For the text-containing cell, return its midpoint in (x, y) coordinate format. 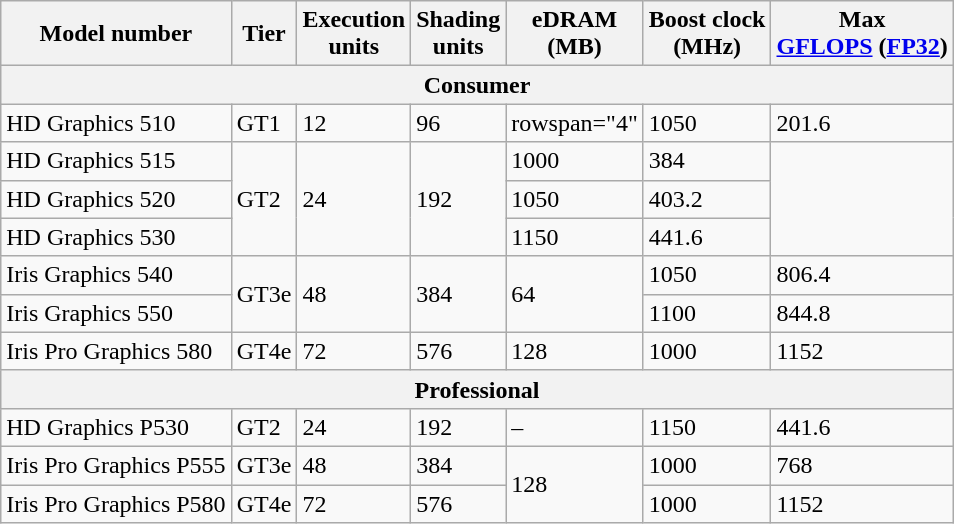
Iris Graphics 550 (116, 313)
Boost clock (MHz) (707, 34)
HD Graphics 530 (116, 237)
eDRAM (MB) (575, 34)
768 (862, 465)
96 (458, 123)
1100 (707, 313)
HD Graphics 520 (116, 199)
12 (354, 123)
HD Graphics P530 (116, 427)
844.8 (862, 313)
Professional (478, 389)
– (575, 427)
Model number (116, 34)
Iris Pro Graphics 580 (116, 351)
Shading units (458, 34)
201.6 (862, 123)
64 (575, 294)
Execution units (354, 34)
403.2 (707, 199)
Iris Graphics 540 (116, 275)
Consumer (478, 85)
rowspan="4" (575, 123)
GT1 (264, 123)
HD Graphics 515 (116, 161)
Iris Pro Graphics P555 (116, 465)
Iris Pro Graphics P580 (116, 503)
Max GFLOPS (FP32) (862, 34)
HD Graphics 510 (116, 123)
Tier (264, 34)
806.4 (862, 275)
